Extract the [X, Y] coordinate from the center of the cell holding the provided text.  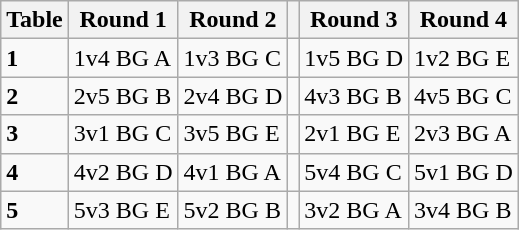
1v2 BG E [464, 58]
Round 2 [233, 20]
5v2 BG B [233, 210]
Round 3 [354, 20]
5 [35, 210]
1v5 BG D [354, 58]
1 [35, 58]
3v1 BG C [123, 134]
1v3 BG C [233, 58]
5v4 BG C [354, 172]
4v3 BG B [354, 96]
Table [35, 20]
5v3 BG E [123, 210]
4v1 BG A [233, 172]
2v1 BG E [354, 134]
4 [35, 172]
2v3 BG A [464, 134]
4v5 BG C [464, 96]
3v2 BG A [354, 210]
3 [35, 134]
2v4 BG D [233, 96]
5v1 BG D [464, 172]
3v4 BG B [464, 210]
Round 4 [464, 20]
2 [35, 96]
4v2 BG D [123, 172]
3v5 BG E [233, 134]
1v4 BG A [123, 58]
2v5 BG B [123, 96]
Round 1 [123, 20]
